Return the (x, y) coordinate for the center point of the cell that contains the specified text.  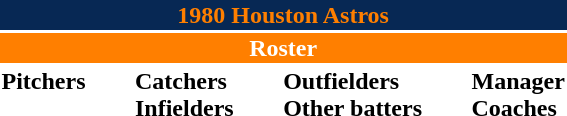
Roster (283, 48)
1980 Houston Astros (283, 15)
